Capture the cell that displays the provided text and extract its (x, y) central coordinate. 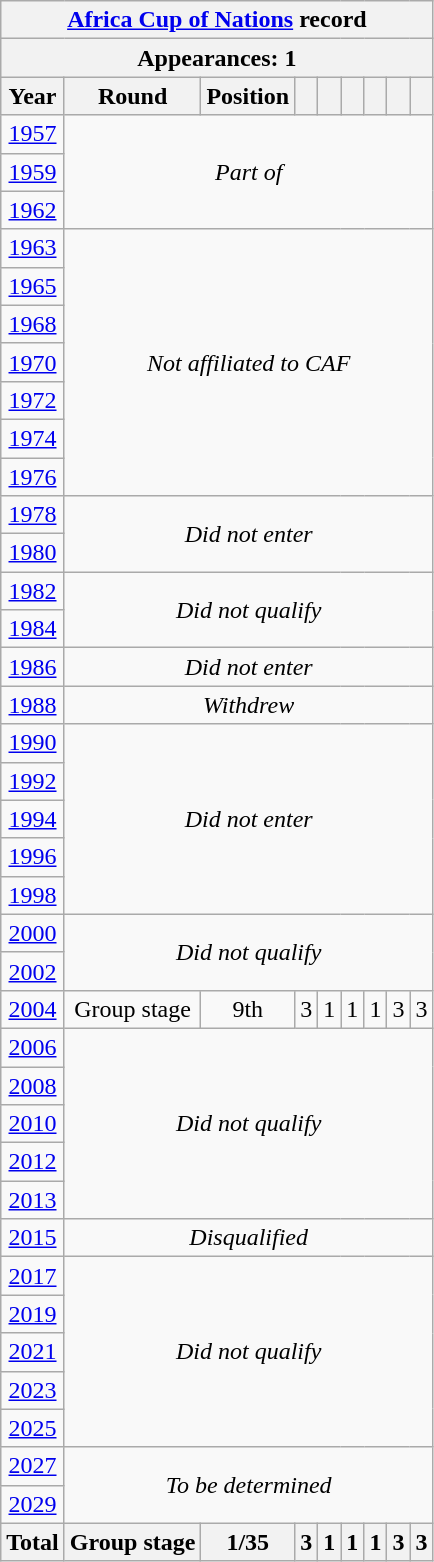
Appearances: 1 (217, 58)
1990 (33, 743)
1996 (33, 857)
1959 (33, 172)
2010 (33, 1124)
1/35 (248, 1542)
2029 (33, 1504)
1980 (33, 553)
1965 (33, 286)
Africa Cup of Nations record (217, 20)
2017 (33, 1276)
2021 (33, 1352)
2000 (33, 933)
To be determined (248, 1485)
1984 (33, 629)
Year (33, 96)
Withdrew (248, 705)
2013 (33, 1200)
1988 (33, 705)
1972 (33, 400)
1992 (33, 781)
2027 (33, 1466)
1963 (33, 248)
2025 (33, 1428)
1962 (33, 210)
Disqualified (248, 1238)
2012 (33, 1162)
2015 (33, 1238)
1978 (33, 515)
Round (132, 96)
1957 (33, 134)
Not affiliated to CAF (248, 362)
2002 (33, 971)
1970 (33, 362)
1986 (33, 667)
2004 (33, 1009)
2019 (33, 1314)
1968 (33, 324)
2008 (33, 1085)
2006 (33, 1047)
1974 (33, 438)
1994 (33, 819)
9th (248, 1009)
1998 (33, 895)
1982 (33, 591)
Part of (248, 172)
Total (33, 1542)
Position (248, 96)
2023 (33, 1390)
1976 (33, 477)
